Return (X, Y) of the center of cell containing provided text 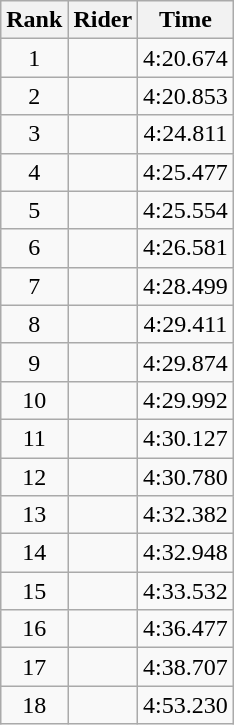
7 (34, 286)
4:25.554 (186, 210)
4:29.411 (186, 324)
4:24.811 (186, 134)
2 (34, 96)
4 (34, 172)
4:29.992 (186, 400)
4:29.874 (186, 362)
4:26.581 (186, 248)
4:25.477 (186, 172)
4:32.382 (186, 515)
15 (34, 591)
1 (34, 58)
12 (34, 477)
4:53.230 (186, 705)
4:38.707 (186, 667)
4:30.127 (186, 438)
4:28.499 (186, 286)
17 (34, 667)
4:30.780 (186, 477)
4:20.674 (186, 58)
13 (34, 515)
9 (34, 362)
8 (34, 324)
4:36.477 (186, 629)
4:32.948 (186, 553)
18 (34, 705)
10 (34, 400)
Rank (34, 20)
4:20.853 (186, 96)
4:33.532 (186, 591)
Time (186, 20)
5 (34, 210)
11 (34, 438)
6 (34, 248)
14 (34, 553)
16 (34, 629)
Rider (103, 20)
3 (34, 134)
